Extract the [x, y] coordinate from the center of the cell holding the provided text.  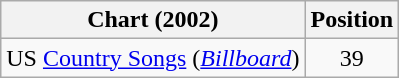
US Country Songs (Billboard) [153, 58]
Position [352, 20]
39 [352, 58]
Chart (2002) [153, 20]
